Determine the (X, Y) coordinate at the center of the cell enclosing the given text.  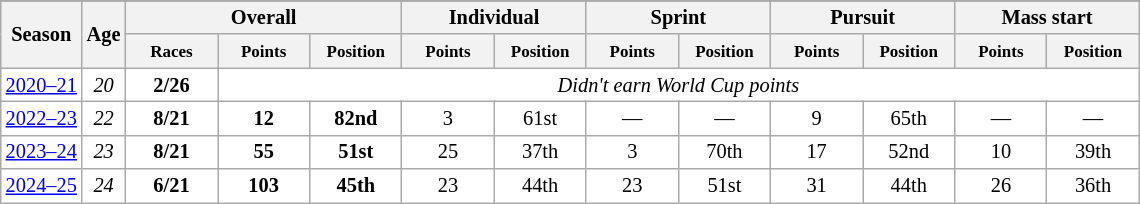
103 (264, 186)
61st (540, 118)
45th (356, 186)
52nd (909, 152)
Age (104, 34)
2023–24 (42, 152)
24 (104, 186)
17 (817, 152)
82nd (356, 118)
Pursuit (863, 17)
2024–25 (42, 186)
2/26 (171, 85)
37th (540, 152)
Races (171, 51)
70th (724, 152)
55 (264, 152)
Individual (494, 17)
9 (817, 118)
Mass start (1047, 17)
25 (448, 152)
20 (104, 85)
2020–21 (42, 85)
2022–23 (42, 118)
36th (1093, 186)
10 (1001, 152)
6/21 (171, 186)
22 (104, 118)
12 (264, 118)
26 (1001, 186)
65th (909, 118)
39th (1093, 152)
Season (42, 34)
Didn't earn World Cup points (679, 85)
Sprint (678, 17)
Overall (263, 17)
31 (817, 186)
